Extract the (x, y) coordinate from the center of the cell holding the provided text.  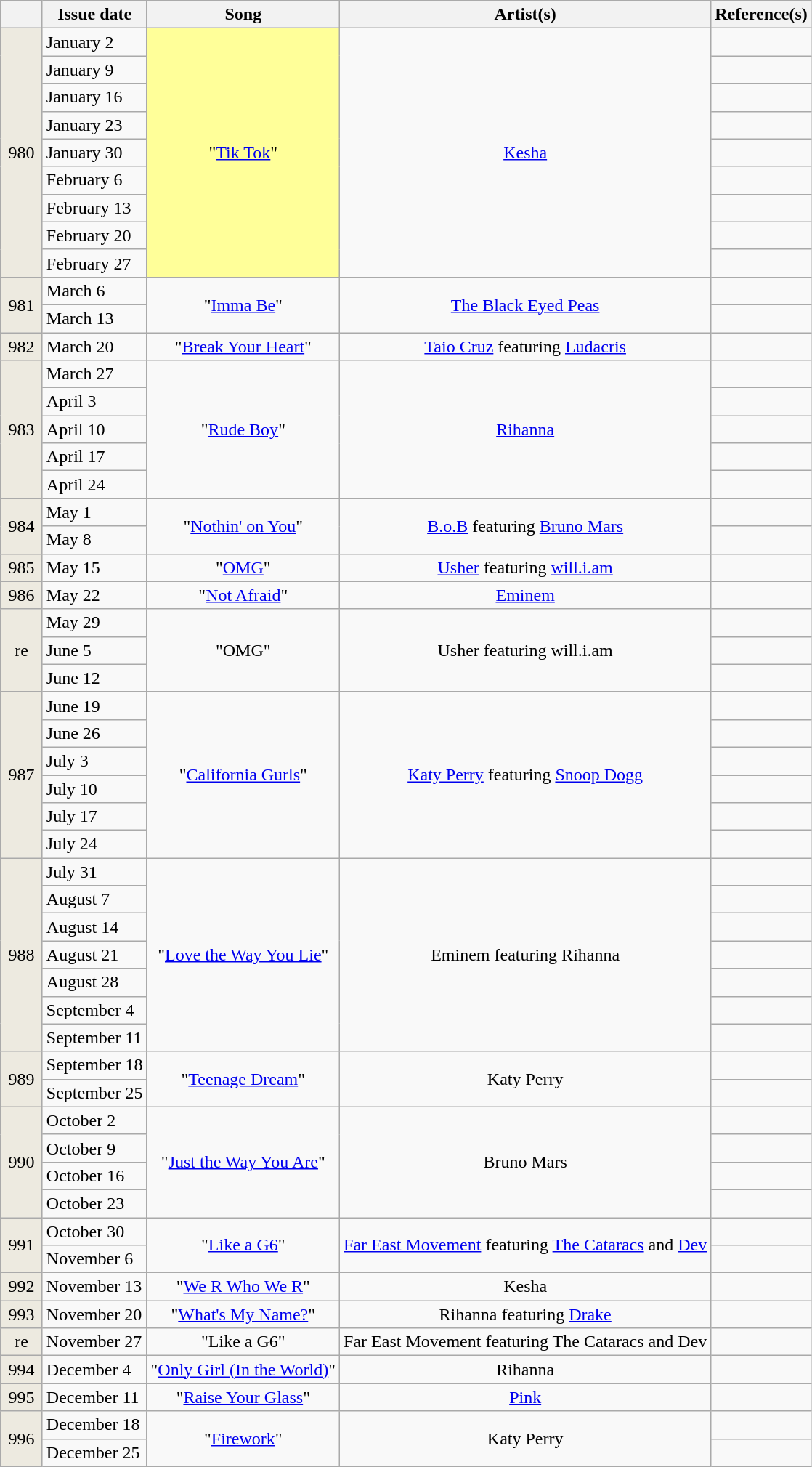
"Tik Tok" (243, 153)
983 (22, 429)
June 19 (94, 706)
April 17 (94, 457)
November 20 (94, 1314)
Reference(s) (761, 15)
Artist(s) (526, 15)
January 2 (94, 42)
986 (22, 595)
Eminem featuring Rihanna (526, 955)
April 10 (94, 429)
February 27 (94, 263)
990 (22, 1162)
May 1 (94, 512)
July 24 (94, 844)
"What's My Name?" (243, 1314)
July 3 (94, 761)
981 (22, 304)
"Only Girl (In the World)" (243, 1370)
"Break Your Heart" (243, 347)
"California Gurls" (243, 775)
May 29 (94, 623)
February 13 (94, 208)
980 (22, 153)
April 3 (94, 402)
"Imma Be" (243, 304)
October 23 (94, 1203)
988 (22, 955)
Song (243, 15)
October 2 (94, 1120)
August 14 (94, 927)
Bruno Mars (526, 1162)
996 (22, 1439)
July 17 (94, 817)
August 28 (94, 982)
January 30 (94, 153)
"Love the Way You Lie" (243, 955)
October 30 (94, 1232)
December 11 (94, 1397)
"Nothin' on You" (243, 526)
989 (22, 1079)
June 26 (94, 733)
May 8 (94, 540)
"Not Afraid" (243, 595)
January 16 (94, 97)
February 6 (94, 180)
Taio Cruz featuring Ludacris (526, 347)
March 13 (94, 318)
993 (22, 1314)
February 20 (94, 235)
March 20 (94, 347)
November 13 (94, 1287)
"Rude Boy" (243, 429)
June 5 (94, 650)
"We R Who We R" (243, 1287)
The Black Eyed Peas (526, 304)
B.o.B featuring Bruno Mars (526, 526)
January 9 (94, 70)
October 16 (94, 1176)
January 23 (94, 125)
995 (22, 1397)
September 18 (94, 1065)
May 22 (94, 595)
October 9 (94, 1148)
December 4 (94, 1370)
Rihanna featuring Drake (526, 1314)
August 21 (94, 955)
August 7 (94, 900)
"Raise Your Glass" (243, 1397)
May 15 (94, 567)
November 27 (94, 1342)
September 11 (94, 1038)
March 27 (94, 374)
Pink (526, 1397)
April 24 (94, 485)
Katy Perry featuring Snoop Dogg (526, 775)
July 31 (94, 872)
Eminem (526, 595)
994 (22, 1370)
November 6 (94, 1259)
December 18 (94, 1425)
December 25 (94, 1452)
982 (22, 347)
984 (22, 526)
985 (22, 567)
July 10 (94, 788)
March 6 (94, 291)
987 (22, 775)
"Teenage Dream" (243, 1079)
September 25 (94, 1093)
991 (22, 1245)
Issue date (94, 15)
"Just the Way You Are" (243, 1162)
June 12 (94, 678)
992 (22, 1287)
"Firework" (243, 1439)
September 4 (94, 1010)
